Determine the (x, y) coordinate at the center of the cell enclosing the given text.  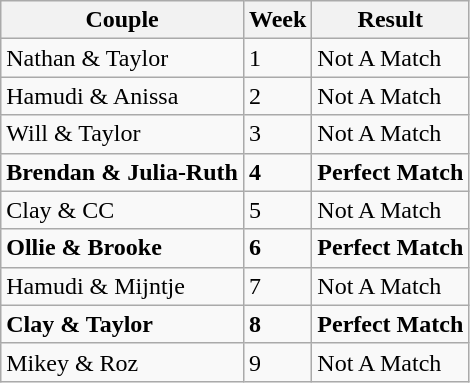
Result (390, 20)
Will & Taylor (122, 134)
Clay & CC (122, 210)
Mikey & Roz (122, 362)
Ollie & Brooke (122, 248)
4 (277, 172)
5 (277, 210)
Week (277, 20)
6 (277, 248)
7 (277, 286)
2 (277, 96)
3 (277, 134)
Nathan & Taylor (122, 58)
Couple (122, 20)
Hamudi & Mijntje (122, 286)
Brendan & Julia-Ruth (122, 172)
8 (277, 324)
Hamudi & Anissa (122, 96)
Clay & Taylor (122, 324)
1 (277, 58)
9 (277, 362)
